Locate the cell with the specified text and output its (X, Y) center coordinate. 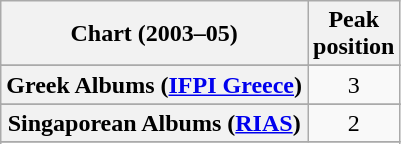
Singaporean Albums (RIAS) (154, 123)
Greek Albums (IFPI Greece) (154, 85)
Chart (2003–05) (154, 34)
3 (354, 85)
Peak position (354, 34)
2 (354, 123)
